Locate the cell with the specified text and output its [x, y] center coordinate. 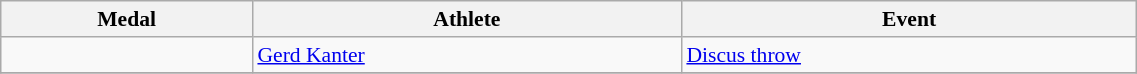
Discus throw [908, 55]
Medal [127, 19]
Event [908, 19]
Gerd Kanter [466, 55]
Athlete [466, 19]
